Determine the [x, y] coordinate at the center of the cell enclosing the given text.  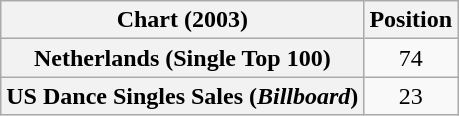
74 [411, 58]
Position [411, 20]
US Dance Singles Sales (Billboard) [182, 96]
23 [411, 96]
Netherlands (Single Top 100) [182, 58]
Chart (2003) [182, 20]
